Determine the (X, Y) coordinate at the center of the cell enclosing the given text.  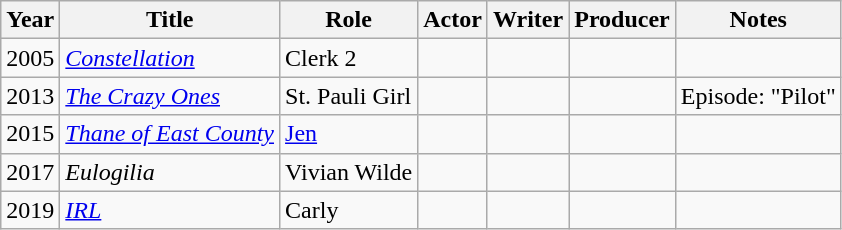
Vivian Wilde (349, 172)
2015 (30, 134)
2019 (30, 210)
Eulogilia (170, 172)
Clerk 2 (349, 58)
The Crazy Ones (170, 96)
Role (349, 20)
Carly (349, 210)
IRL (170, 210)
Producer (622, 20)
2013 (30, 96)
Episode: "Pilot" (758, 96)
Thane of East County (170, 134)
Jen (349, 134)
Title (170, 20)
Notes (758, 20)
2005 (30, 58)
Year (30, 20)
St. Pauli Girl (349, 96)
Writer (528, 20)
Actor (453, 20)
2017 (30, 172)
Constellation (170, 58)
